Determine the [x, y] coordinate at the center of the cell enclosing the given text.  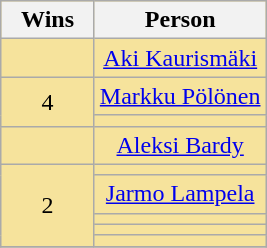
Person [180, 20]
Jarmo Lampela [180, 194]
Aki Kaurismäki [180, 58]
Wins [48, 20]
Aleksi Bardy [180, 145]
Markku Pölönen [180, 96]
4 [48, 102]
2 [48, 205]
